Locate the cell with the specified text and output its [x, y] center coordinate. 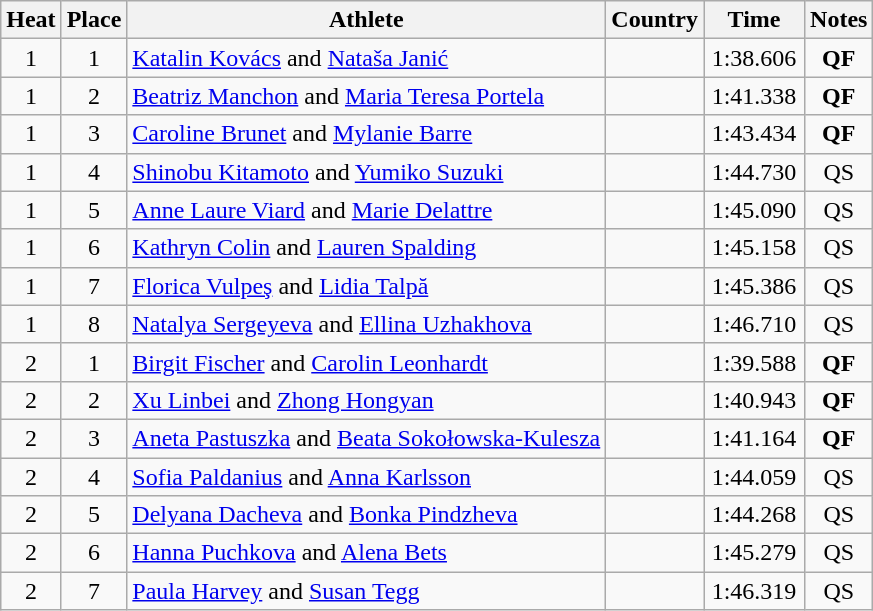
Xu Linbei and Zhong Hongyan [366, 400]
Country [655, 20]
Heat [31, 20]
Katalin Kovács and Nataša Janić [366, 58]
Caroline Brunet and Mylanie Barre [366, 134]
1:46.710 [754, 324]
Sofia Paldanius and Anna Karlsson [366, 477]
Paula Harvey and Susan Tegg [366, 591]
1:45.090 [754, 210]
1:44.268 [754, 515]
1:45.279 [754, 553]
1:45.386 [754, 286]
1:43.434 [754, 134]
Time [754, 20]
Delyana Dacheva and Bonka Pindzheva [366, 515]
1:46.319 [754, 591]
8 [94, 324]
1:44.730 [754, 172]
Natalya Sergeyeva and Ellina Uzhakhova [366, 324]
1:38.606 [754, 58]
Florica Vulpeş and Lidia Talpă [366, 286]
Place [94, 20]
Beatriz Manchon and Maria Teresa Portela [366, 96]
1:45.158 [754, 248]
Aneta Pastuszka and Beata Sokołowska-Kulesza [366, 438]
Notes [839, 20]
1:41.338 [754, 96]
Hanna Puchkova and Alena Bets [366, 553]
Shinobu Kitamoto and Yumiko Suzuki [366, 172]
Athlete [366, 20]
Anne Laure Viard and Marie Delattre [366, 210]
Birgit Fischer and Carolin Leonhardt [366, 362]
1:39.588 [754, 362]
1:40.943 [754, 400]
1:44.059 [754, 477]
1:41.164 [754, 438]
Kathryn Colin and Lauren Spalding [366, 248]
